Return [X, Y] of the center of cell containing provided text 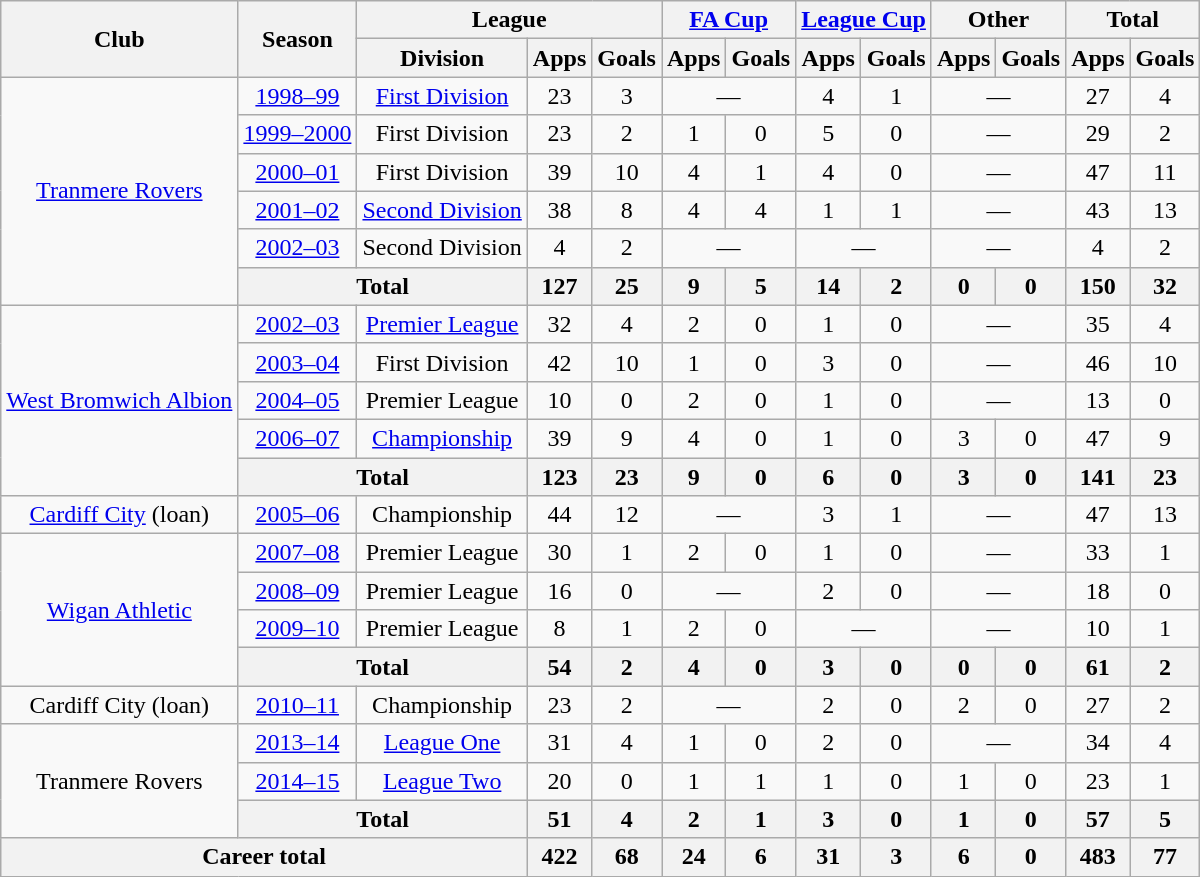
Club [120, 39]
46 [1098, 362]
38 [559, 210]
2009–10 [298, 629]
35 [1098, 324]
West Bromwich Albion [120, 400]
11 [1165, 172]
FA Cup [729, 20]
54 [559, 667]
483 [1098, 857]
25 [627, 286]
422 [559, 857]
League Cup [864, 20]
2003–04 [298, 362]
61 [1098, 667]
2005–06 [298, 515]
123 [559, 477]
150 [1098, 286]
24 [694, 857]
League [510, 20]
Other [998, 20]
77 [1165, 857]
2000–01 [298, 172]
29 [1098, 134]
33 [1098, 553]
Division [442, 58]
44 [559, 515]
42 [559, 362]
2007–08 [298, 553]
51 [559, 819]
2008–09 [298, 591]
18 [1098, 591]
Career total [264, 857]
1999–2000 [298, 134]
2013–14 [298, 743]
12 [627, 515]
League Two [442, 781]
2001–02 [298, 210]
20 [559, 781]
16 [559, 591]
2004–05 [298, 400]
14 [828, 286]
141 [1098, 477]
Season [298, 39]
2010–11 [298, 705]
Wigan Athletic [120, 610]
43 [1098, 210]
68 [627, 857]
34 [1098, 743]
57 [1098, 819]
2014–15 [298, 781]
127 [559, 286]
1998–99 [298, 96]
30 [559, 553]
League One [442, 743]
2006–07 [298, 438]
